Detect which cell encompasses the target text, then output its [X, Y] center coordinate. 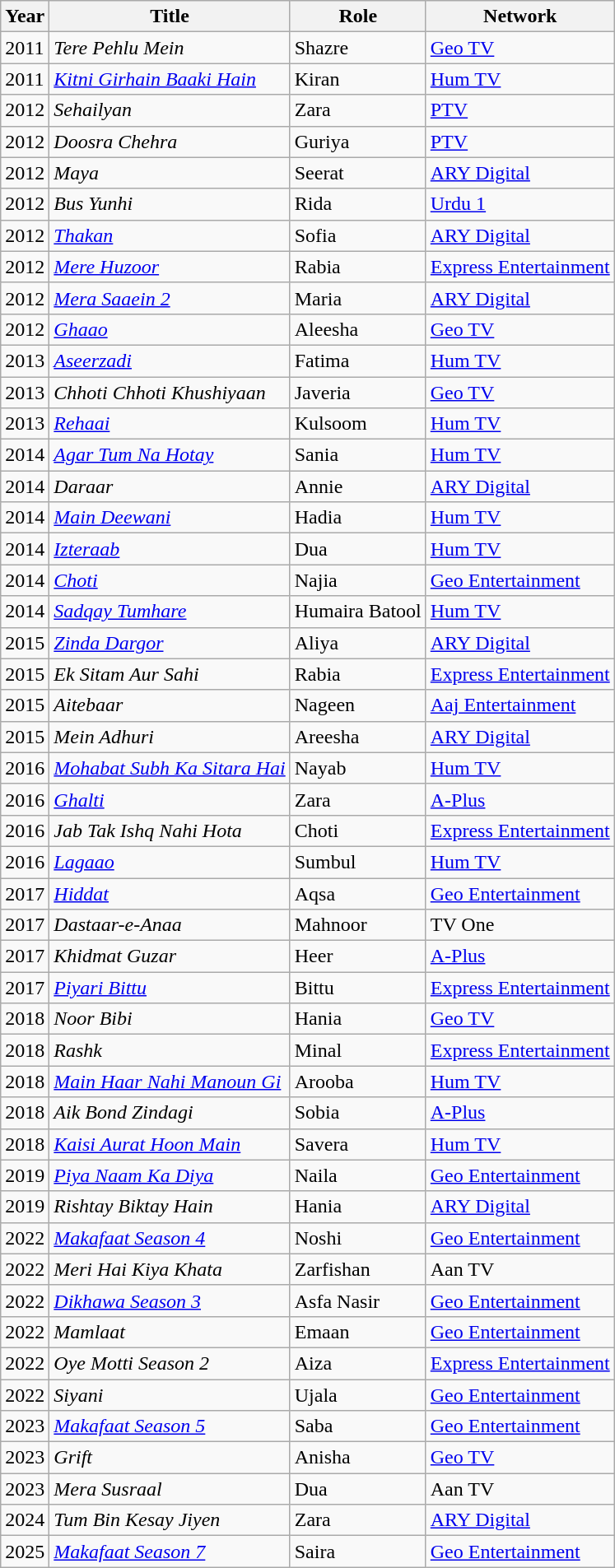
Mere Huzoor [170, 267]
Shazre [357, 48]
Urdu 1 [520, 204]
Aaj Entertainment [520, 705]
Kulsoom [357, 424]
Meri Hai Kiya Khata [170, 1269]
Aseerzadi [170, 361]
Mein Adhuri [170, 737]
Grift [170, 1458]
Maria [357, 298]
Izteraab [170, 549]
Aitebaar [170, 705]
Savera [357, 1144]
Humaira Batool [357, 612]
Aliya [357, 643]
Anisha [357, 1458]
TV One [520, 925]
Ghaao [170, 329]
Main Haar Nahi Manoun Gi [170, 1082]
Najia [357, 580]
Areesha [357, 737]
Sehailyan [170, 110]
Annie [357, 486]
Sadqay Tumhare [170, 612]
Sofia [357, 235]
Aleesha [357, 329]
Dastaar-e-Anaa [170, 925]
Dikhawa Season 3 [170, 1300]
Makafaat Season 7 [170, 1552]
Chhoti Chhoti Khushiyaan [170, 393]
Aik Bond Zindagi [170, 1113]
Siyani [170, 1395]
Daraar [170, 486]
Mohabat Subh Ka Sitara Hai [170, 768]
Sobia [357, 1113]
Main Deewani [170, 518]
Mera Saaein 2 [170, 298]
Asfa Nasir [357, 1300]
Aqsa [357, 893]
Hiddat [170, 893]
Arooba [357, 1082]
Guriya [357, 142]
Sumbul [357, 862]
Seerat [357, 173]
Agar Tum Na Hotay [170, 455]
Heer [357, 956]
Rishtay Biktay Hain [170, 1207]
Fatima [357, 361]
Sania [357, 455]
Naila [357, 1175]
Zarfishan [357, 1269]
Minal [357, 1050]
Year [25, 16]
Mahnoor [357, 925]
Saba [357, 1426]
Piya Naam Ka Diya [170, 1175]
2024 [25, 1520]
Lagaao [170, 862]
Bittu [357, 988]
Rida [357, 204]
Tere Pehlu Mein [170, 48]
Nayab [357, 768]
Makafaat Season 4 [170, 1238]
Rashk [170, 1050]
Maya [170, 173]
Makafaat Season 5 [170, 1426]
2025 [25, 1552]
Ghalti [170, 799]
Saira [357, 1552]
Mera Susraal [170, 1489]
Oye Motti Season 2 [170, 1363]
Kiran [357, 79]
Title [170, 16]
Zinda Dargor [170, 643]
Ujala [357, 1395]
Javeria [357, 393]
Emaan [357, 1332]
Kitni Girhain Baaki Hain [170, 79]
Thakan [170, 235]
Nageen [357, 705]
Piyari Bittu [170, 988]
Bus Yunhi [170, 204]
Kaisi Aurat Hoon Main [170, 1144]
Noor Bibi [170, 1019]
Rehaai [170, 424]
Hadia [357, 518]
Aiza [357, 1363]
Ek Sitam Aur Sahi [170, 674]
Khidmat Guzar [170, 956]
Mamlaat [170, 1332]
Role [357, 16]
Network [520, 16]
Doosra Chehra [170, 142]
Noshi [357, 1238]
Tum Bin Kesay Jiyen [170, 1520]
Jab Tak Ishq Nahi Hota [170, 831]
